From the cell containing the given text, extract its center point as [X, Y] coordinate. 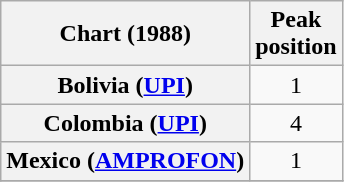
Chart (1988) [126, 34]
4 [296, 123]
Mexico (AMPROFON) [126, 161]
Bolivia (UPI) [126, 85]
Colombia (UPI) [126, 123]
Peakposition [296, 34]
